Output the [X, Y] coordinate of the center of the cell containing the given text.  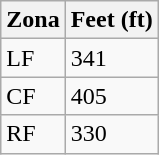
Feet (ft) [112, 20]
LF [33, 58]
405 [112, 96]
Zona [33, 20]
341 [112, 58]
330 [112, 134]
CF [33, 96]
RF [33, 134]
